Determine the [x, y] coordinate at the center of the cell enclosing the given text.  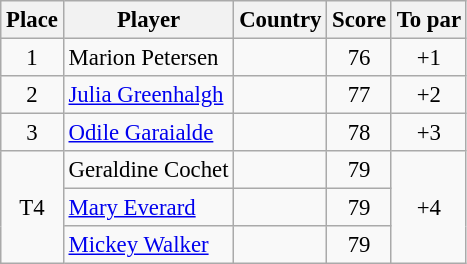
Odile Garaialde [148, 133]
77 [360, 95]
Geraldine Cochet [148, 170]
Country [280, 20]
Player [148, 20]
1 [32, 58]
To par [428, 20]
2 [32, 95]
Marion Petersen [148, 58]
Julia Greenhalgh [148, 95]
+4 [428, 208]
3 [32, 133]
Score [360, 20]
Mickey Walker [148, 245]
Mary Everard [148, 208]
+1 [428, 58]
Place [32, 20]
T4 [32, 208]
78 [360, 133]
+3 [428, 133]
76 [360, 58]
+2 [428, 95]
